Extract the (x, y) coordinate from the center of the cell holding the provided text.  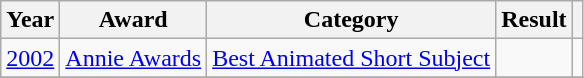
Annie Awards (134, 58)
Year (30, 20)
Result (534, 20)
2002 (30, 58)
Category (352, 20)
Award (134, 20)
Best Animated Short Subject (352, 58)
